Provide the (X, Y) coordinate of the cell's center where the given text is located.  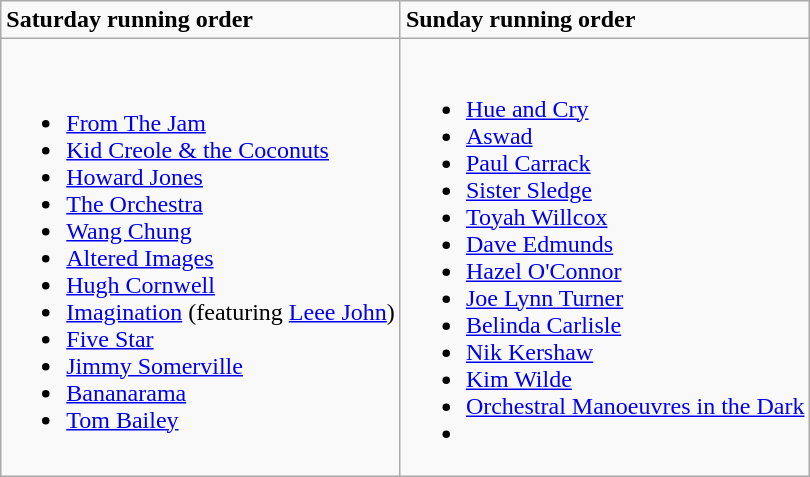
Saturday running order (201, 20)
Sunday running order (605, 20)
